Capture the cell that displays the provided text and extract its (x, y) central coordinate. 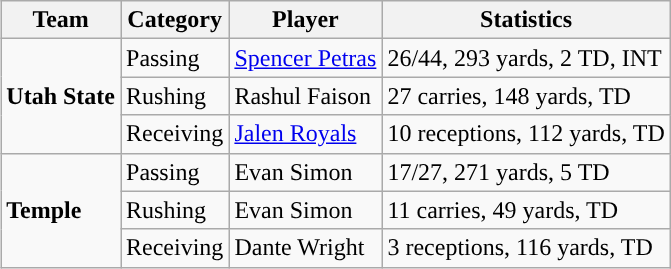
Spencer Petras (306, 58)
Rashul Faison (306, 96)
10 receptions, 112 yards, TD (526, 134)
Utah State (61, 96)
27 carries, 148 yards, TD (526, 96)
Temple (61, 210)
17/27, 271 yards, 5 TD (526, 172)
Player (306, 20)
26/44, 293 yards, 2 TD, INT (526, 58)
11 carries, 49 yards, TD (526, 210)
Team (61, 20)
Dante Wright (306, 248)
Statistics (526, 20)
Jalen Royals (306, 134)
Category (174, 20)
3 receptions, 116 yards, TD (526, 248)
